Provide the (x, y) coordinate of the cell's center where the given text is located.  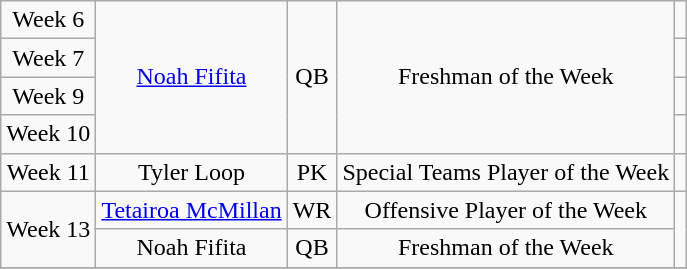
PK (312, 172)
Week 13 (48, 229)
Week 11 (48, 172)
Tyler Loop (192, 172)
Special Teams Player of the Week (506, 172)
Week 10 (48, 134)
Week 6 (48, 20)
WR (312, 210)
Tetairoa McMillan (192, 210)
Offensive Player of the Week (506, 210)
Week 7 (48, 58)
Week 9 (48, 96)
